Pinpoint the cell where the given text exists, returning its (x, y) midpoint coordinate. 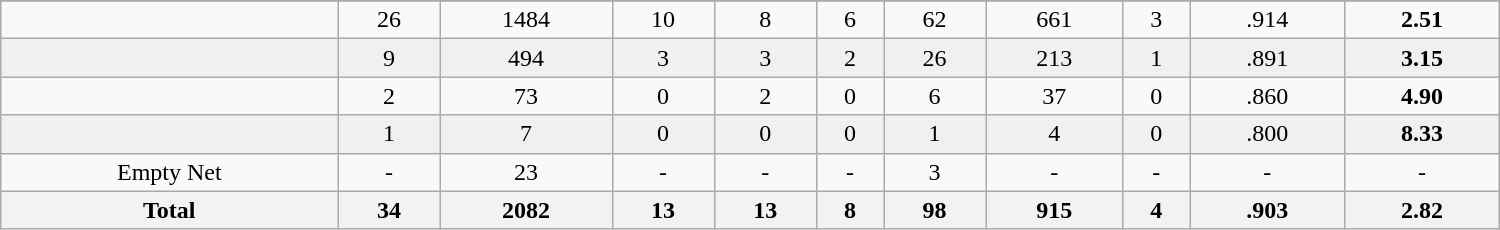
37 (1054, 96)
Total (170, 210)
2.51 (1422, 20)
10 (663, 20)
73 (526, 96)
8.33 (1422, 134)
213 (1054, 58)
7 (526, 134)
3.15 (1422, 58)
.860 (1268, 96)
.891 (1268, 58)
2082 (526, 210)
62 (935, 20)
494 (526, 58)
.800 (1268, 134)
Empty Net (170, 172)
23 (526, 172)
98 (935, 210)
1484 (526, 20)
.903 (1268, 210)
661 (1054, 20)
.914 (1268, 20)
915 (1054, 210)
34 (389, 210)
2.82 (1422, 210)
4.90 (1422, 96)
9 (389, 58)
